Locate the cell with the specified text and output its [x, y] center coordinate. 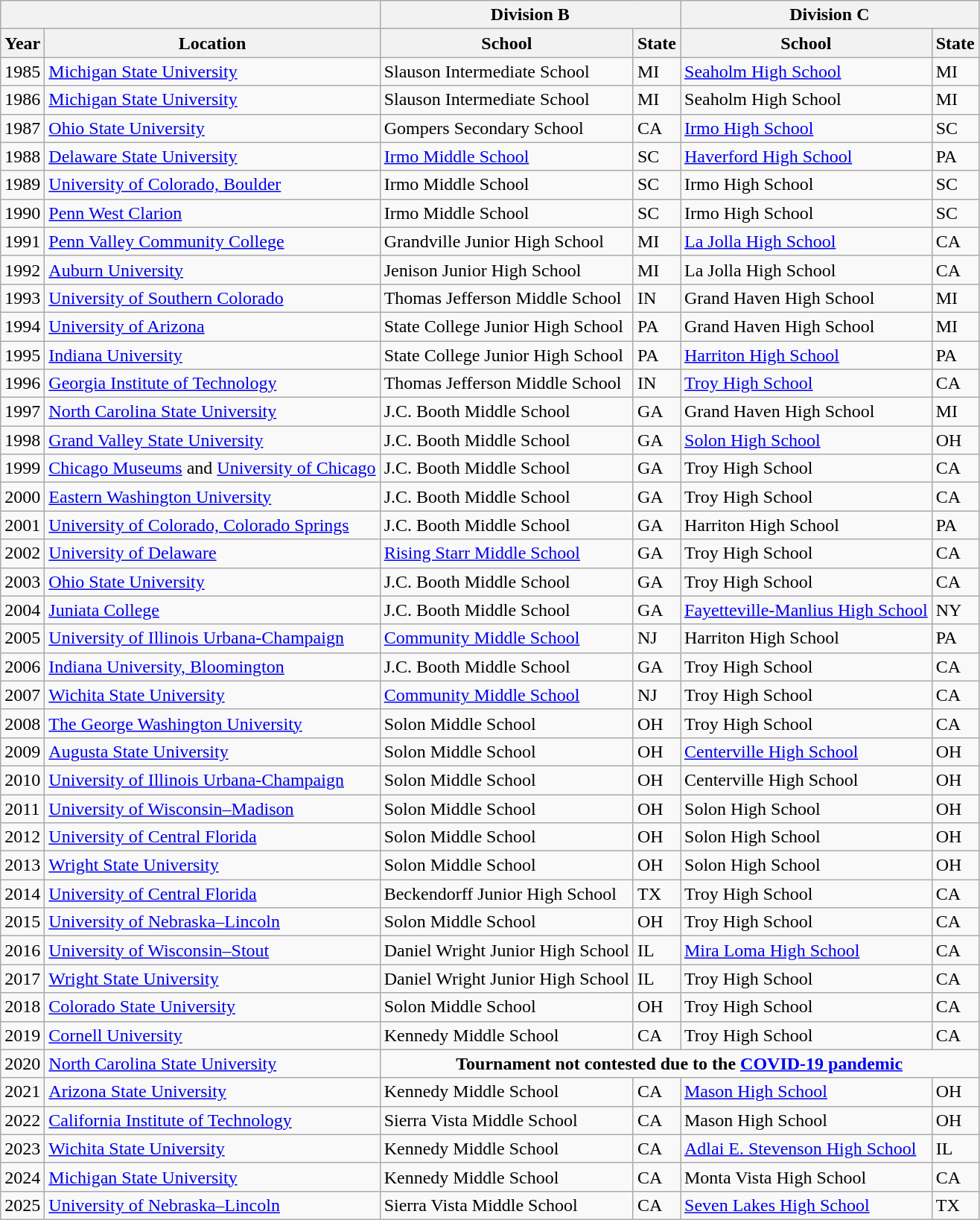
2010 [22, 780]
Colorado State University [212, 1007]
1988 [22, 156]
Penn Valley Community College [212, 241]
2003 [22, 582]
2023 [22, 1148]
Cornell University [212, 1035]
2002 [22, 553]
2018 [22, 1007]
2014 [22, 894]
2004 [22, 610]
Haverford High School [806, 156]
2009 [22, 752]
Tournament not contested due to the COVID-19 pandemic [679, 1064]
2008 [22, 723]
1998 [22, 440]
1991 [22, 241]
Penn West Clarion [212, 213]
2021 [22, 1092]
Georgia Institute of Technology [212, 384]
Fayetteville-Manlius High School [806, 610]
Jenison Junior High School [506, 270]
2020 [22, 1064]
2006 [22, 667]
2012 [22, 837]
2007 [22, 695]
2013 [22, 865]
University of Arizona [212, 326]
Delaware State University [212, 156]
The George Washington University [212, 723]
1987 [22, 128]
Grandville Junior High School [506, 241]
1993 [22, 298]
Year [22, 43]
Adlai E. Stevenson High School [806, 1148]
University of Delaware [212, 553]
Auburn University [212, 270]
2000 [22, 497]
Location [212, 43]
Division C [830, 15]
Monta Vista High School [806, 1177]
California Institute of Technology [212, 1120]
Gompers Secondary School [506, 128]
Beckendorff Junior High School [506, 894]
Augusta State University [212, 752]
Indiana University [212, 355]
Arizona State University [212, 1092]
Juniata College [212, 610]
2024 [22, 1177]
1985 [22, 72]
Mira Loma High School [806, 950]
1994 [22, 326]
University of Colorado, Colorado Springs [212, 525]
2011 [22, 808]
1995 [22, 355]
1992 [22, 270]
Indiana University, Bloomington [212, 667]
Eastern Washington University [212, 497]
1986 [22, 100]
1989 [22, 185]
1990 [22, 213]
1997 [22, 412]
Rising Starr Middle School [506, 553]
2005 [22, 638]
University of Wisconsin–Madison [212, 808]
University of Colorado, Boulder [212, 185]
University of Southern Colorado [212, 298]
2019 [22, 1035]
2001 [22, 525]
University of Wisconsin–Stout [212, 950]
2025 [22, 1205]
2017 [22, 979]
1996 [22, 384]
2015 [22, 922]
Seven Lakes High School [806, 1205]
1999 [22, 468]
NY [955, 610]
Division B [530, 15]
Grand Valley State University [212, 440]
Chicago Museums and University of Chicago [212, 468]
2022 [22, 1120]
2016 [22, 950]
